From the cell containing the given text, extract its center point as [X, Y] coordinate. 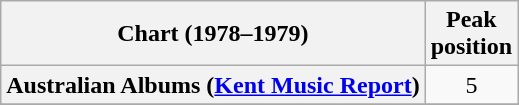
5 [471, 85]
Chart (1978–1979) [213, 34]
Peakposition [471, 34]
Australian Albums (Kent Music Report) [213, 85]
